Provide the [x, y] coordinate of the cell's center where the given text is located.  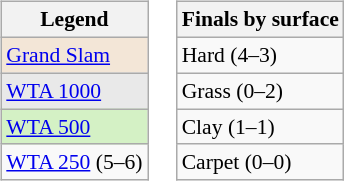
Legend [74, 20]
WTA 1000 [74, 91]
Finals by surface [260, 20]
WTA 250 (5–6) [74, 162]
Grand Slam [74, 55]
Grass (0–2) [260, 91]
Carpet (0–0) [260, 162]
WTA 500 [74, 127]
Clay (1–1) [260, 127]
Hard (4–3) [260, 55]
